Return [x, y] of the center of cell containing provided text 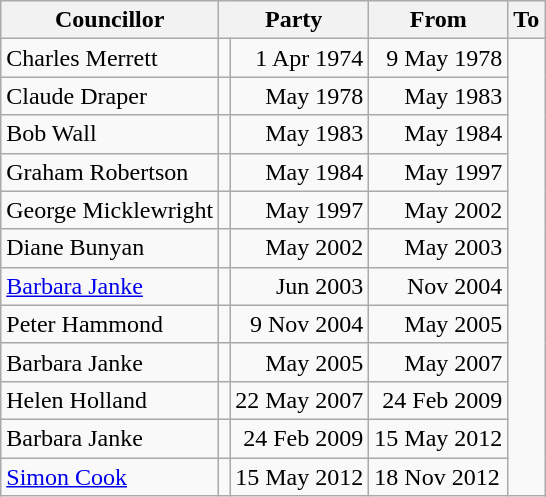
Diane Bunyan [110, 248]
Helen Holland [110, 400]
1 Apr 1974 [300, 58]
May 1978 [300, 96]
Nov 2004 [438, 286]
Charles Merrett [110, 58]
Peter Hammond [110, 324]
9 Nov 2004 [300, 324]
May 2007 [438, 362]
22 May 2007 [300, 400]
Graham Robertson [110, 172]
May 2003 [438, 248]
18 Nov 2012 [438, 477]
Bob Wall [110, 134]
George Micklewright [110, 210]
Simon Cook [110, 477]
Councillor [110, 20]
To [526, 20]
From [438, 20]
9 May 1978 [438, 58]
Party [294, 20]
Claude Draper [110, 96]
Jun 2003 [300, 286]
